Extract the (x, y) coordinate from the center of the cell holding the provided text.  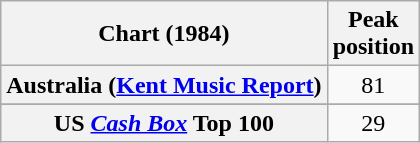
Australia (Kent Music Report) (164, 85)
US Cash Box Top 100 (164, 123)
29 (373, 123)
81 (373, 85)
Peakposition (373, 34)
Chart (1984) (164, 34)
